Find where the given text appears and provide that cell's center as [x, y] coordinate. 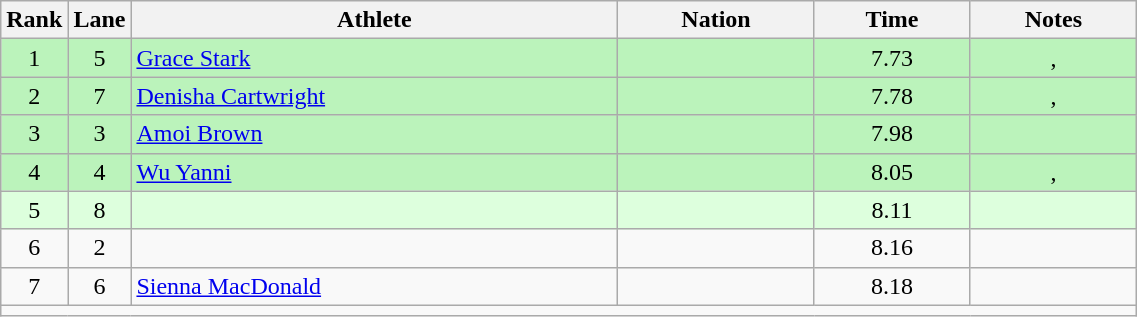
8.11 [892, 210]
Wu Yanni [374, 172]
Amoi Brown [374, 134]
Time [892, 20]
Notes [1054, 20]
8 [100, 210]
7.78 [892, 96]
Lane [100, 20]
Rank [34, 20]
7.98 [892, 134]
Nation [716, 20]
Athlete [374, 20]
Denisha Cartwright [374, 96]
1 [34, 58]
7.73 [892, 58]
8.18 [892, 286]
Sienna MacDonald [374, 286]
8.05 [892, 172]
8.16 [892, 248]
Grace Stark [374, 58]
